Determine the (X, Y) coordinate at the center of the cell enclosing the given text.  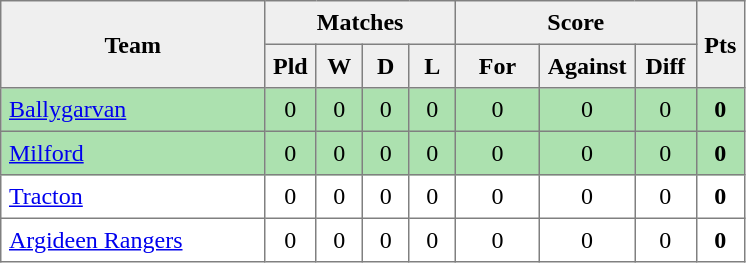
Diff (666, 66)
Pts (720, 44)
Pld (290, 66)
Ballygarvan (133, 110)
Matches (360, 23)
Milford (133, 153)
Team (133, 44)
L (432, 66)
W (339, 66)
Score (576, 23)
Argideen Rangers (133, 240)
Tracton (133, 197)
D (385, 66)
For (497, 66)
Against (586, 66)
